Scan for the cell matching the given text and deliver its (x, y) coordinate at center. 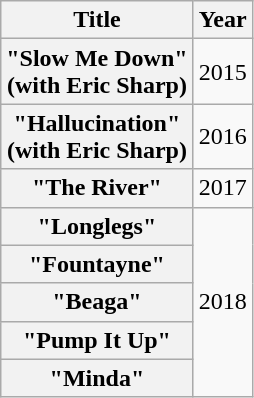
"Pump It Up" (97, 340)
"Beaga" (97, 302)
"Minda" (97, 378)
"Longlegs" (97, 226)
"The River" (97, 188)
2017 (222, 188)
2018 (222, 302)
"Slow Me Down"(with Eric Sharp) (97, 72)
2016 (222, 136)
"Hallucination"(with Eric Sharp) (97, 136)
Title (97, 20)
Year (222, 20)
"Fountayne" (97, 264)
2015 (222, 72)
